Detect which cell encompasses the target text, then output its (x, y) center coordinate. 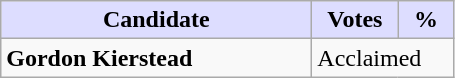
Gordon Kierstead (156, 58)
% (426, 20)
Acclaimed (383, 58)
Candidate (156, 20)
Votes (355, 20)
